Return the [x, y] coordinate for the center point of the cell that contains the specified text.  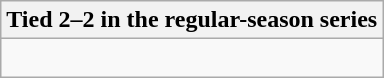
Tied 2–2 in the regular-season series [192, 20]
